For the text-containing cell, return its midpoint in [x, y] coordinate format. 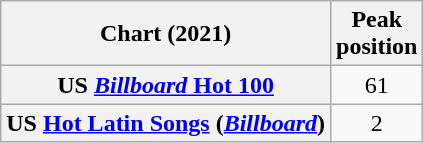
Chart (2021) [166, 34]
Peakposition [377, 34]
US Billboard Hot 100 [166, 85]
US Hot Latin Songs (Billboard) [166, 123]
61 [377, 85]
2 [377, 123]
